From the cell containing the given text, extract its center point as (X, Y) coordinate. 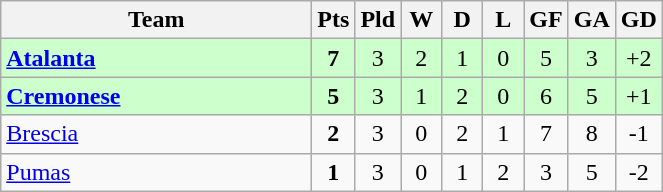
+1 (638, 96)
L (504, 20)
GD (638, 20)
Brescia (156, 134)
Atalanta (156, 58)
GA (592, 20)
Pts (334, 20)
-1 (638, 134)
8 (592, 134)
Cremonese (156, 96)
Team (156, 20)
GF (546, 20)
D (462, 20)
+2 (638, 58)
-2 (638, 172)
Pumas (156, 172)
6 (546, 96)
W (422, 20)
Pld (378, 20)
